Return [X, Y] of the center of cell containing provided text 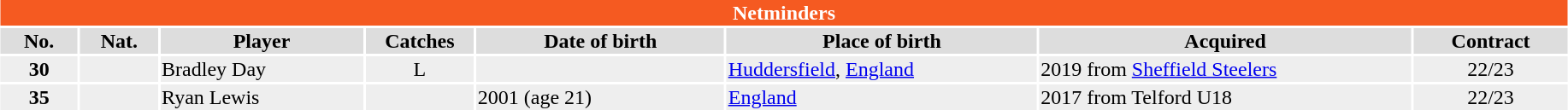
2019 from Sheffield Steelers [1226, 69]
Acquired [1226, 41]
L [419, 69]
No. [39, 41]
2017 from Telford U18 [1226, 97]
Player [262, 41]
England [881, 97]
Nat. [120, 41]
Bradley Day [262, 69]
Huddersfield, England [881, 69]
2001 (age 21) [600, 97]
Place of birth [881, 41]
Contract [1491, 41]
Catches [419, 41]
Ryan Lewis [262, 97]
35 [39, 97]
Date of birth [600, 41]
30 [39, 69]
Netminders [783, 13]
